For the text-containing cell, return its midpoint in [X, Y] coordinate format. 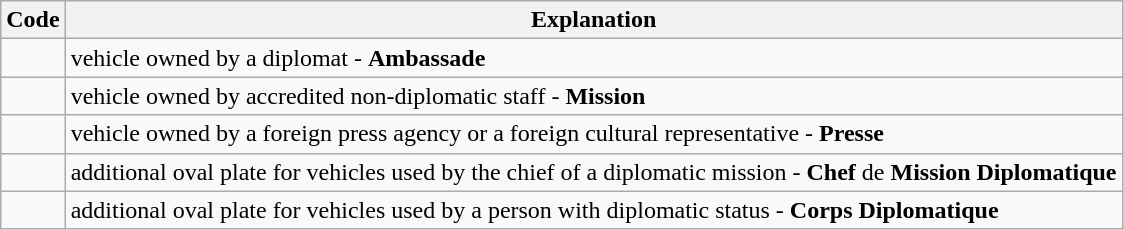
vehicle owned by accredited non-diplomatic staff - Mission [594, 96]
vehicle owned by a foreign press agency or a foreign cultural representative - Presse [594, 134]
Explanation [594, 20]
Code [33, 20]
additional oval plate for vehicles used by a person with diplomatic status - Corps Diplomatique [594, 210]
additional oval plate for vehicles used by the chief of a diplomatic mission - Chef de Mission Diplomatique [594, 172]
vehicle owned by a diplomat - Ambassade [594, 58]
